Extract the (x, y) coordinate from the center of the cell holding the provided text.  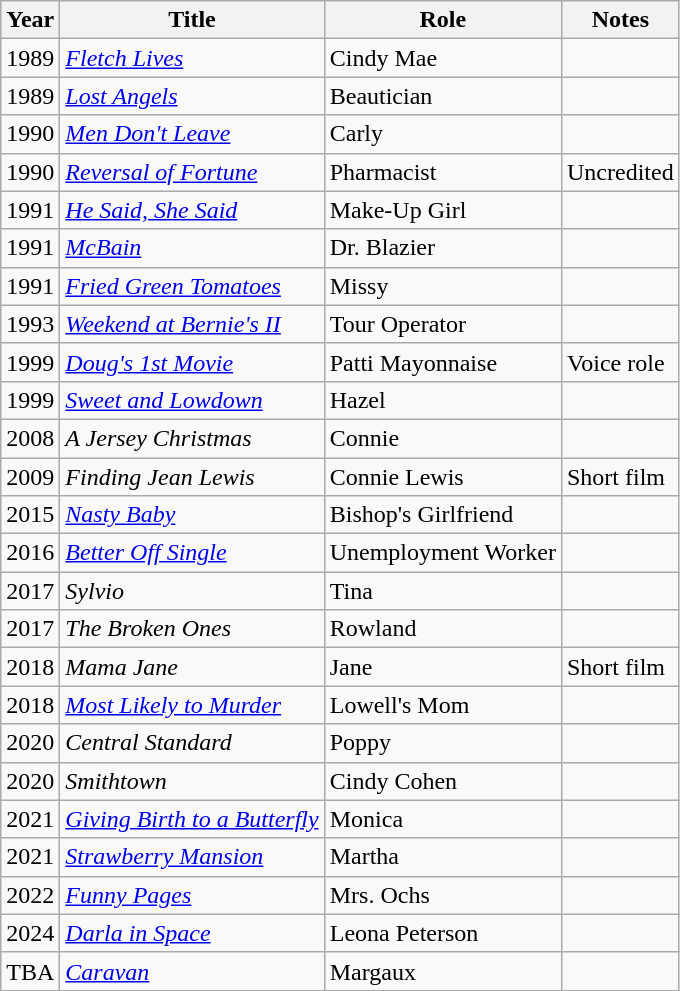
Strawberry Mansion (192, 857)
Fried Green Tomatoes (192, 286)
2009 (30, 477)
Connie Lewis (442, 477)
2008 (30, 438)
Connie (442, 438)
McBain (192, 248)
Unemployment Worker (442, 553)
Bishop's Girlfriend (442, 515)
Mrs. Ochs (442, 895)
Voice role (620, 362)
2024 (30, 933)
Carly (442, 134)
Weekend at Bernie's II (192, 324)
Rowland (442, 629)
Doug's 1st Movie (192, 362)
Funny Pages (192, 895)
A Jersey Christmas (192, 438)
Notes (620, 20)
The Broken Ones (192, 629)
Role (442, 20)
Fletch Lives (192, 58)
Caravan (192, 971)
Nasty Baby (192, 515)
Beautician (442, 96)
Giving Birth to a Butterfly (192, 819)
Make-Up Girl (442, 210)
Poppy (442, 743)
Lowell's Mom (442, 705)
He Said, She Said (192, 210)
Title (192, 20)
Central Standard (192, 743)
Jane (442, 667)
Martha (442, 857)
Year (30, 20)
Dr. Blazier (442, 248)
2016 (30, 553)
Margaux (442, 971)
Darla in Space (192, 933)
Sweet and Lowdown (192, 400)
2015 (30, 515)
Mama Jane (192, 667)
Pharmacist (442, 172)
Leona Peterson (442, 933)
Lost Angels (192, 96)
Uncredited (620, 172)
Cindy Mae (442, 58)
Cindy Cohen (442, 781)
Missy (442, 286)
Finding Jean Lewis (192, 477)
Better Off Single (192, 553)
Hazel (442, 400)
1993 (30, 324)
2022 (30, 895)
Sylvio (192, 591)
Tina (442, 591)
Smithtown (192, 781)
Patti Mayonnaise (442, 362)
Monica (442, 819)
Reversal of Fortune (192, 172)
TBA (30, 971)
Men Don't Leave (192, 134)
Most Likely to Murder (192, 705)
Tour Operator (442, 324)
